From the cell containing the given text, extract its center point as (X, Y) coordinate. 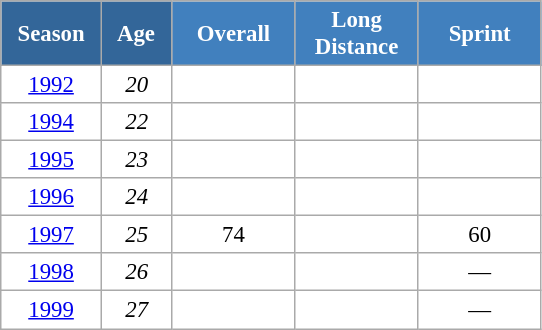
Season (52, 34)
1992 (52, 85)
23 (136, 160)
74 (234, 235)
1996 (52, 197)
Age (136, 34)
20 (136, 85)
1999 (52, 310)
22 (136, 122)
Sprint (480, 34)
1997 (52, 235)
60 (480, 235)
27 (136, 310)
24 (136, 197)
25 (136, 235)
1994 (52, 122)
1998 (52, 273)
Overall (234, 34)
1995 (52, 160)
26 (136, 273)
Long Distance (356, 34)
